Return (x, y) of the center of cell containing provided text 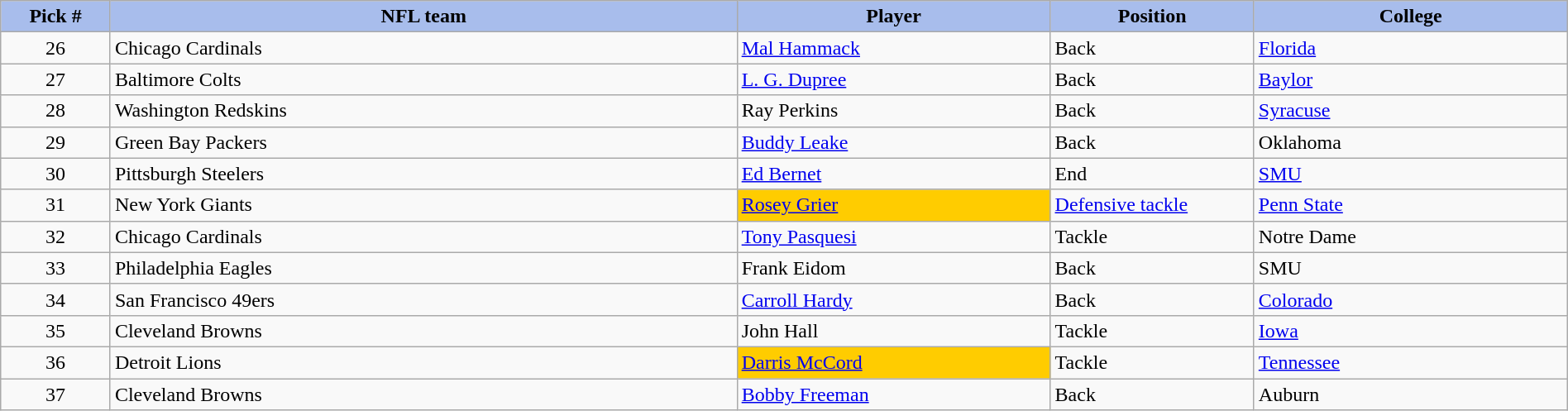
New York Giants (423, 205)
27 (56, 79)
Detroit Lions (423, 362)
30 (56, 174)
26 (56, 48)
Tennessee (1411, 362)
31 (56, 205)
Position (1152, 17)
Defensive tackle (1152, 205)
Rosey Grier (893, 205)
Bobby Freeman (893, 394)
End (1152, 174)
36 (56, 362)
Mal Hammack (893, 48)
Pittsburgh Steelers (423, 174)
Green Bay Packers (423, 142)
Ray Perkins (893, 111)
Tony Pasquesi (893, 237)
34 (56, 299)
35 (56, 331)
Buddy Leake (893, 142)
33 (56, 268)
Syracuse (1411, 111)
Auburn (1411, 394)
Notre Dame (1411, 237)
Washington Redskins (423, 111)
Carroll Hardy (893, 299)
32 (56, 237)
College (1411, 17)
28 (56, 111)
29 (56, 142)
37 (56, 394)
Pick # (56, 17)
Player (893, 17)
Florida (1411, 48)
Oklahoma (1411, 142)
Baltimore Colts (423, 79)
Penn State (1411, 205)
Iowa (1411, 331)
NFL team (423, 17)
John Hall (893, 331)
L. G. Dupree (893, 79)
San Francisco 49ers (423, 299)
Frank Eidom (893, 268)
Philadelphia Eagles (423, 268)
Ed Bernet (893, 174)
Darris McCord (893, 362)
Baylor (1411, 79)
Colorado (1411, 299)
